Locate the cell with the specified text and output its (X, Y) center coordinate. 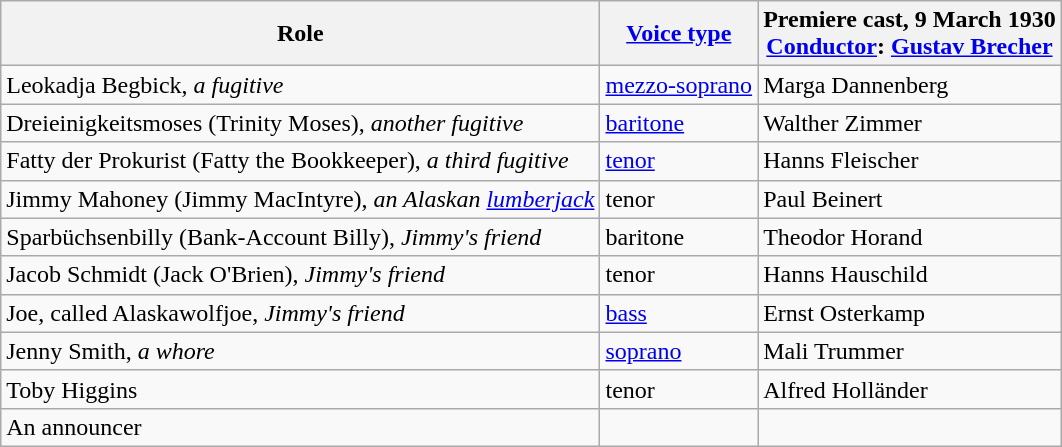
Theodor Horand (910, 237)
Dreieinigkeitsmoses (Trinity Moses), another fugitive (300, 123)
Jacob Schmidt (Jack O'Brien), Jimmy's friend (300, 275)
Jimmy Mahoney (Jimmy MacIntyre), an Alaskan lumberjack (300, 199)
soprano (679, 351)
An announcer (300, 427)
Walther Zimmer (910, 123)
Hanns Hauschild (910, 275)
Sparbüchsenbilly (Bank-Account Billy), Jimmy's friend (300, 237)
Alfred Holländer (910, 389)
Paul Beinert (910, 199)
mezzo-soprano (679, 85)
Mali Trummer (910, 351)
Jenny Smith, a whore (300, 351)
Marga Dannenberg (910, 85)
bass (679, 313)
Joe, called Alaskawolfjoe, Jimmy's friend (300, 313)
Hanns Fleischer (910, 161)
Leokadja Begbick, a fugitive (300, 85)
Ernst Osterkamp (910, 313)
Premiere cast, 9 March 1930Conductor: Gustav Brecher (910, 34)
Role (300, 34)
Fatty der Prokurist (Fatty the Bookkeeper), a third fugitive (300, 161)
Voice type (679, 34)
Toby Higgins (300, 389)
